Scan for the cell matching the given text and deliver its (x, y) coordinate at center. 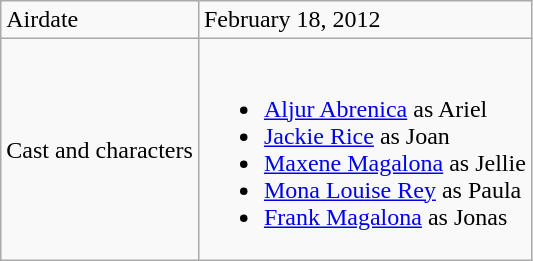
Aljur Abrenica as ArielJackie Rice as JoanMaxene Magalona as JellieMona Louise Rey as PaulaFrank Magalona as Jonas (364, 150)
Airdate (100, 20)
Cast and characters (100, 150)
February 18, 2012 (364, 20)
